Output the (x, y) coordinate of the center of the cell containing the given text.  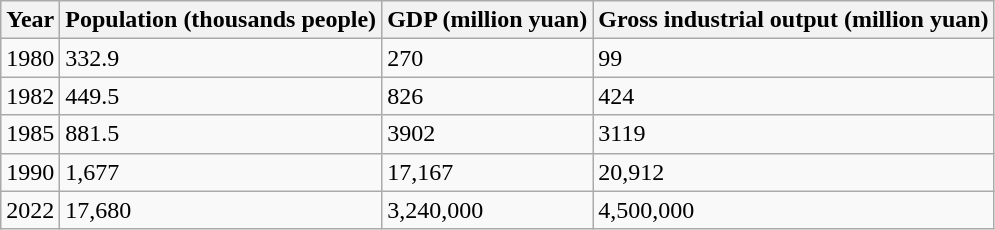
Gross industrial output (million yuan) (794, 20)
332.9 (221, 58)
1982 (30, 96)
1,677 (221, 172)
826 (488, 96)
3902 (488, 134)
17,680 (221, 210)
Population (thousands people) (221, 20)
1990 (30, 172)
3,240,000 (488, 210)
GDP (million yuan) (488, 20)
1980 (30, 58)
17,167 (488, 172)
20,912 (794, 172)
270 (488, 58)
3119 (794, 134)
881.5 (221, 134)
449.5 (221, 96)
424 (794, 96)
4,500,000 (794, 210)
2022 (30, 210)
Year (30, 20)
1985 (30, 134)
99 (794, 58)
